Scan for the cell matching the given text and deliver its [X, Y] coordinate at center. 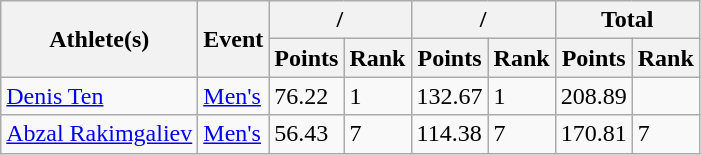
Abzal Rakimgaliev [100, 134]
Event [234, 39]
56.43 [306, 134]
132.67 [450, 96]
114.38 [450, 134]
208.89 [594, 96]
Total [627, 20]
Athlete(s) [100, 39]
76.22 [306, 96]
Denis Ten [100, 96]
170.81 [594, 134]
